Locate the cell with the specified text and output its (x, y) center coordinate. 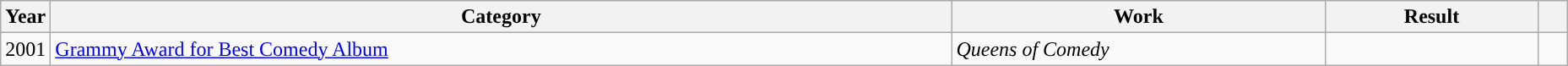
Grammy Award for Best Comedy Album (502, 49)
Queens of Comedy (1138, 49)
Result (1432, 17)
2001 (25, 49)
Work (1138, 17)
Year (25, 17)
Category (502, 17)
